Provide the [x, y] coordinate of the cell's center where the given text is located.  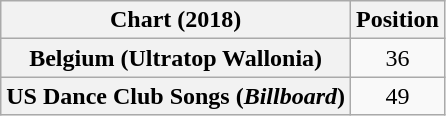
Position [398, 20]
US Dance Club Songs (Billboard) [176, 96]
36 [398, 58]
49 [398, 96]
Belgium (Ultratop Wallonia) [176, 58]
Chart (2018) [176, 20]
